Return (X, Y) of the center of cell containing provided text 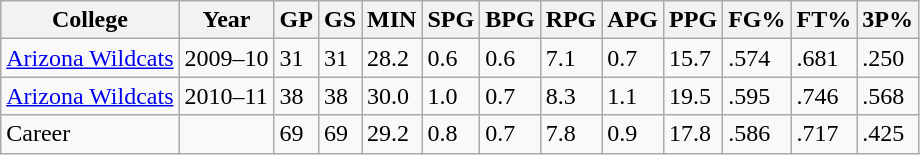
SPG (451, 20)
30.0 (392, 96)
7.8 (571, 134)
28.2 (392, 58)
.250 (888, 58)
PPG (694, 20)
RPG (571, 20)
.746 (824, 96)
.425 (888, 134)
1.0 (451, 96)
GP (296, 20)
BPG (510, 20)
2010–11 (226, 96)
.586 (757, 134)
.717 (824, 134)
Year (226, 20)
College (90, 20)
.568 (888, 96)
0.9 (633, 134)
MIN (392, 20)
8.3 (571, 96)
19.5 (694, 96)
.595 (757, 96)
FT% (824, 20)
GS (340, 20)
APG (633, 20)
FG% (757, 20)
1.1 (633, 96)
.574 (757, 58)
7.1 (571, 58)
Career (90, 134)
29.2 (392, 134)
.681 (824, 58)
2009–10 (226, 58)
15.7 (694, 58)
17.8 (694, 134)
0.8 (451, 134)
3P% (888, 20)
